For the text-containing cell, return its midpoint in [X, Y] coordinate format. 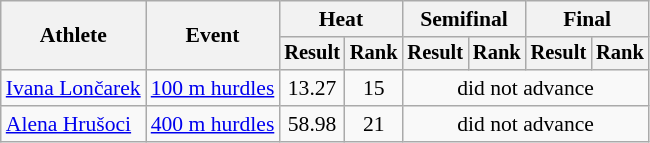
58.98 [312, 124]
Heat [340, 19]
15 [374, 88]
400 m hurdles [213, 124]
Semifinal [464, 19]
100 m hurdles [213, 88]
Alena Hrušoci [74, 124]
Final [588, 19]
Ivana Lončarek [74, 88]
21 [374, 124]
Event [213, 36]
13.27 [312, 88]
Athlete [74, 36]
